Identify which cell holds the provided text, then report its [x, y] central coordinate. 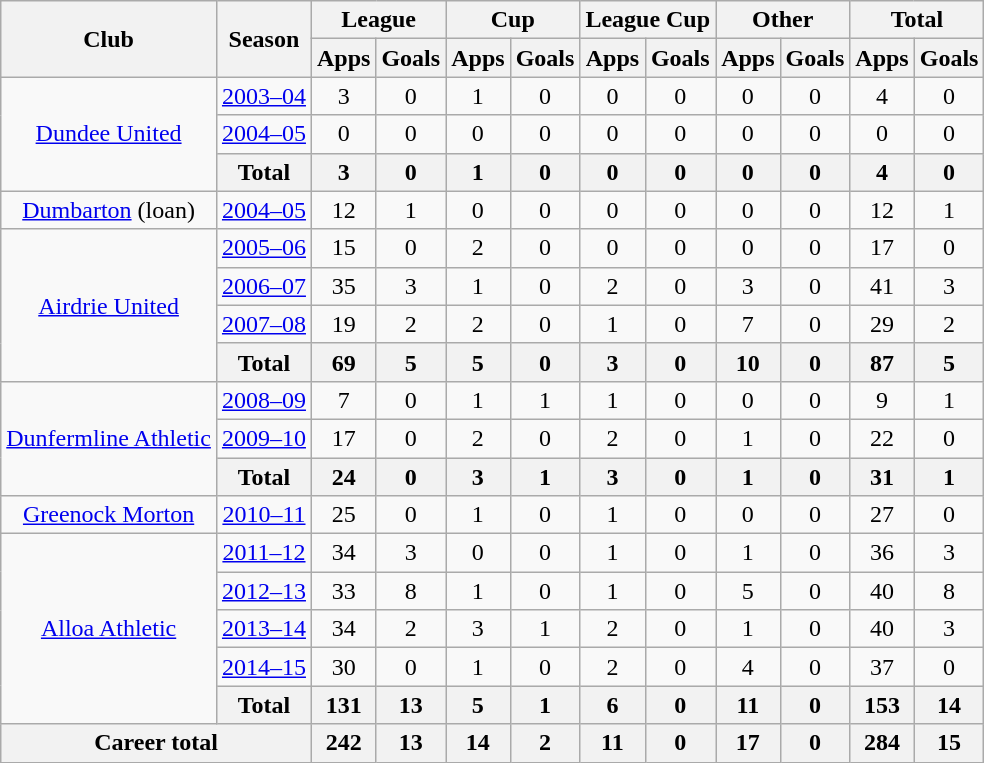
2013–14 [264, 629]
2012–13 [264, 591]
Career total [156, 743]
22 [882, 438]
Other [783, 20]
2006–07 [264, 286]
30 [343, 667]
2005–06 [264, 248]
2007–08 [264, 324]
24 [343, 477]
242 [343, 743]
29 [882, 324]
Alloa Athletic [109, 629]
41 [882, 286]
Dundee United [109, 134]
25 [343, 515]
Club [109, 39]
19 [343, 324]
Cup [513, 20]
2014–15 [264, 667]
Dumbarton (loan) [109, 210]
10 [748, 362]
2003–04 [264, 96]
Season [264, 39]
2009–10 [264, 438]
2011–12 [264, 553]
284 [882, 743]
69 [343, 362]
League [378, 20]
37 [882, 667]
131 [343, 705]
Greenock Morton [109, 515]
6 [612, 705]
33 [343, 591]
35 [343, 286]
87 [882, 362]
2008–09 [264, 400]
36 [882, 553]
Dunfermline Athletic [109, 438]
Airdrie United [109, 305]
2010–11 [264, 515]
9 [882, 400]
27 [882, 515]
League Cup [648, 20]
153 [882, 705]
31 [882, 477]
